Detect which cell encompasses the target text, then output its (X, Y) center coordinate. 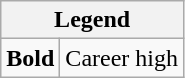
Legend (92, 20)
Career high (122, 58)
Bold (30, 58)
